Identify which cell holds the provided text, then report its [X, Y] central coordinate. 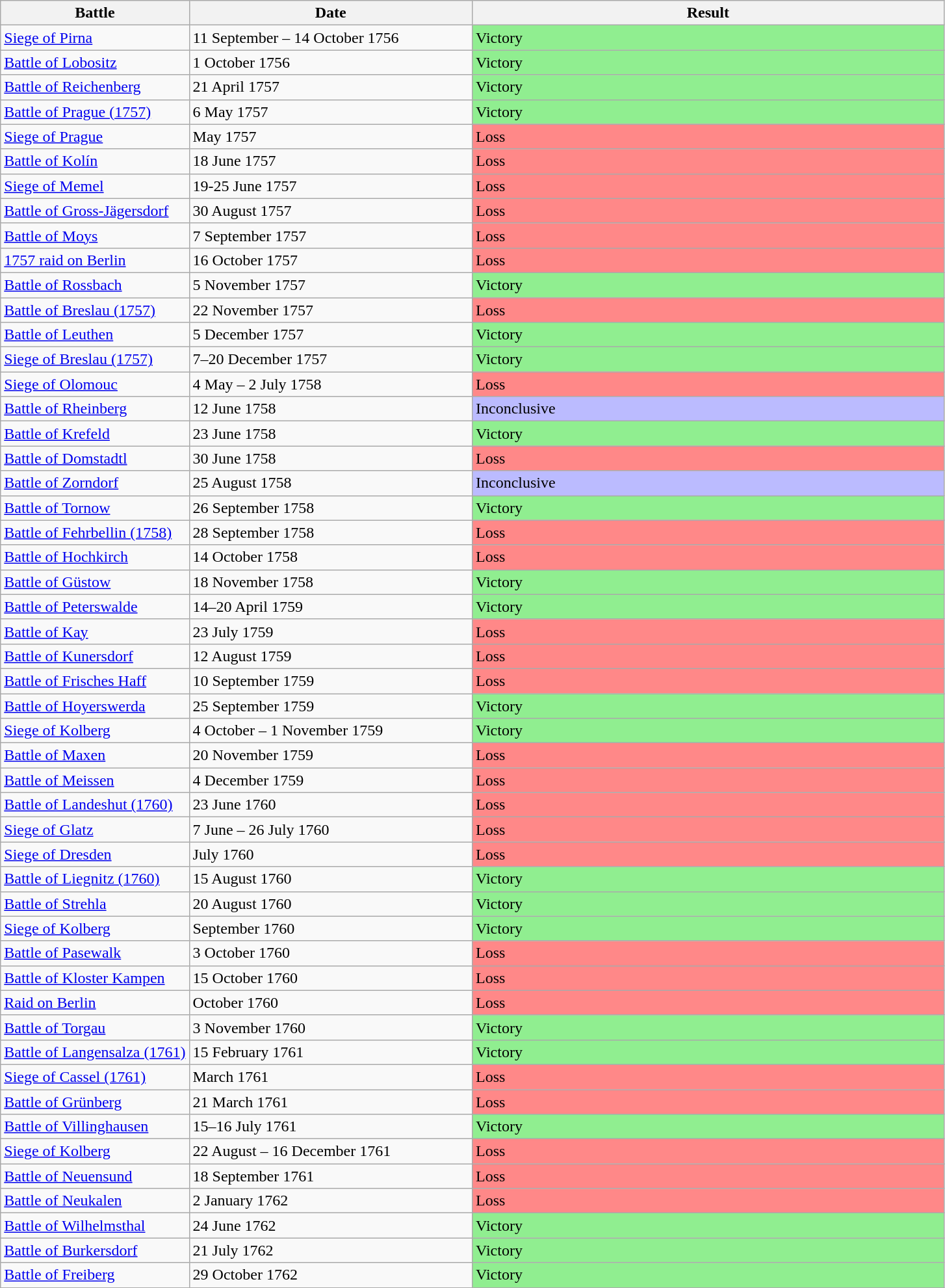
15–16 July 1761 [330, 1127]
Battle of Kloster Kampen [95, 978]
7–20 December 1757 [330, 360]
Battle of Fehrbellin (1758) [95, 532]
Battle of Güstow [95, 582]
Battle of Leuthen [95, 335]
Battle of Reichenberg [95, 87]
Siege of Dresden [95, 854]
Battle of Krefeld [95, 434]
20 November 1759 [330, 756]
Battle of Neukalen [95, 1201]
1757 raid on Berlin [95, 260]
2 January 1762 [330, 1201]
Battle of Breslau (1757) [95, 310]
12 June 1758 [330, 409]
29 October 1762 [330, 1275]
16 October 1757 [330, 260]
Battle of Moys [95, 235]
July 1760 [330, 854]
22 November 1757 [330, 310]
14 October 1758 [330, 557]
12 August 1759 [330, 656]
15 August 1760 [330, 879]
18 September 1761 [330, 1176]
Siege of Breslau (1757) [95, 360]
Battle of Domstadtl [95, 458]
Siege of Olomouc [95, 384]
Battle of Frisches Haff [95, 681]
Battle of Langensalza (1761) [95, 1052]
Battle of Hoyerswerda [95, 705]
Battle [95, 13]
Battle of Meissen [95, 780]
21 April 1757 [330, 87]
7 June – 26 July 1760 [330, 830]
Battle of Lobositz [95, 62]
Battle of Kunersdorf [95, 656]
18 June 1757 [330, 161]
23 June 1760 [330, 805]
Battle of Prague (1757) [95, 112]
25 August 1758 [330, 483]
Battle of Landeshut (1760) [95, 805]
15 October 1760 [330, 978]
Siege of Glatz [95, 830]
28 September 1758 [330, 532]
Battle of Torgau [95, 1027]
Battle of Grünberg [95, 1102]
4 October – 1 November 1759 [330, 731]
Battle of Gross-Jägersdorf [95, 211]
May 1757 [330, 137]
22 August – 16 December 1761 [330, 1151]
18 November 1758 [330, 582]
Battle of Rossbach [95, 285]
Battle of Wilhelmsthal [95, 1226]
Battle of Pasewalk [95, 953]
30 August 1757 [330, 211]
20 August 1760 [330, 904]
Battle of Maxen [95, 756]
September 1760 [330, 928]
Battle of Rheinberg [95, 409]
Battle of Hochkirch [95, 557]
Raid on Berlin [95, 1003]
Battle of Freiberg [95, 1275]
Battle of Neuensund [95, 1176]
5 December 1757 [330, 335]
Battle of Liegnitz (1760) [95, 879]
21 March 1761 [330, 1102]
Date [330, 13]
1 October 1756 [330, 62]
10 September 1759 [330, 681]
Battle of Zorndorf [95, 483]
Battle of Strehla [95, 904]
Siege of Memel [95, 186]
15 February 1761 [330, 1052]
Siege of Pirna [95, 38]
March 1761 [330, 1077]
24 June 1762 [330, 1226]
6 May 1757 [330, 112]
21 July 1762 [330, 1250]
Battle of Peterswalde [95, 607]
3 October 1760 [330, 953]
7 September 1757 [330, 235]
Battle of Kay [95, 631]
11 September – 14 October 1756 [330, 38]
October 1760 [330, 1003]
23 July 1759 [330, 631]
Battle of Burkersdorf [95, 1250]
Battle of Kolín [95, 161]
5 November 1757 [330, 285]
4 December 1759 [330, 780]
Result [708, 13]
3 November 1760 [330, 1027]
30 June 1758 [330, 458]
25 September 1759 [330, 705]
Battle of Tornow [95, 508]
4 May – 2 July 1758 [330, 384]
Siege of Cassel (1761) [95, 1077]
Battle of Villinghausen [95, 1127]
14–20 April 1759 [330, 607]
26 September 1758 [330, 508]
19-25 June 1757 [330, 186]
23 June 1758 [330, 434]
Siege of Prague [95, 137]
